Capture the cell that displays the provided text and extract its (x, y) central coordinate. 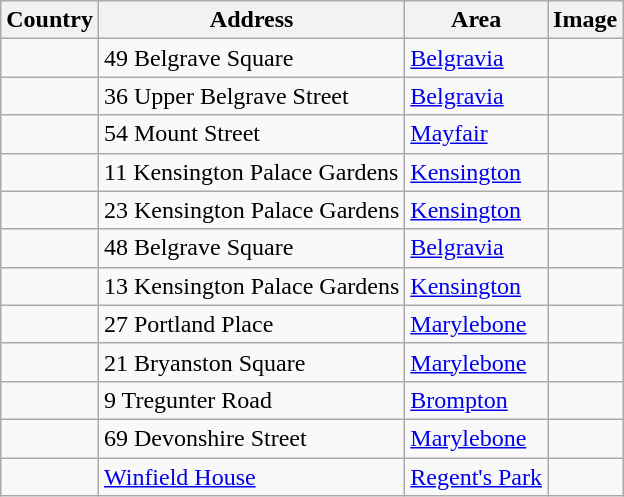
49 Belgrave Square (251, 58)
27 Portland Place (251, 324)
23 Kensington Palace Gardens (251, 210)
69 Devonshire Street (251, 438)
9 Tregunter Road (251, 400)
Regent's Park (476, 477)
Country (50, 20)
36 Upper Belgrave Street (251, 96)
Mayfair (476, 134)
54 Mount Street (251, 134)
Area (476, 20)
Image (586, 20)
11 Kensington Palace Gardens (251, 172)
21 Bryanston Square (251, 362)
13 Kensington Palace Gardens (251, 286)
Winfield House (251, 477)
Brompton (476, 400)
Address (251, 20)
48 Belgrave Square (251, 248)
